Search for the cell housing the specified text and yield its (x, y) center coordinate. 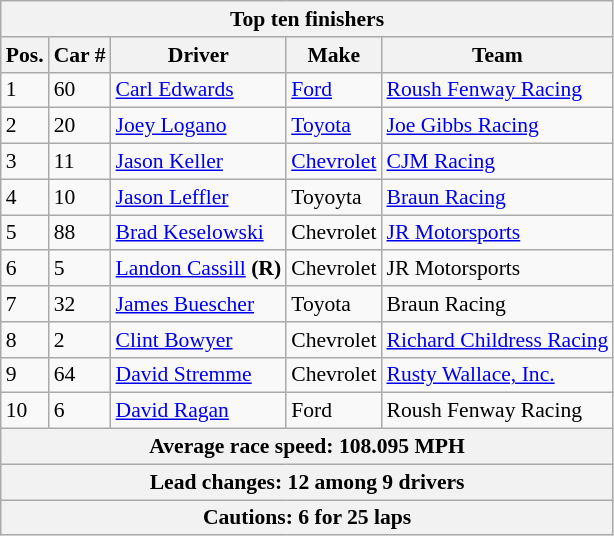
3 (25, 162)
Brad Keselowski (199, 233)
Cautions: 6 for 25 laps (308, 518)
Driver (199, 55)
David Stremme (199, 375)
CJM Racing (497, 162)
7 (25, 304)
20 (80, 126)
Toyoyta (334, 197)
Joe Gibbs Racing (497, 126)
Lead changes: 12 among 9 drivers (308, 482)
Rusty Wallace, Inc. (497, 375)
James Buescher (199, 304)
Joey Logano (199, 126)
Jason Leffler (199, 197)
88 (80, 233)
David Ragan (199, 411)
Top ten finishers (308, 19)
32 (80, 304)
Clint Bowyer (199, 340)
Team (497, 55)
Carl Edwards (199, 90)
Pos. (25, 55)
8 (25, 340)
Make (334, 55)
Landon Cassill (R) (199, 269)
Car # (80, 55)
9 (25, 375)
Jason Keller (199, 162)
64 (80, 375)
60 (80, 90)
Richard Childress Racing (497, 340)
11 (80, 162)
4 (25, 197)
1 (25, 90)
Average race speed: 108.095 MPH (308, 447)
